Capture the cell that displays the provided text and extract its (X, Y) central coordinate. 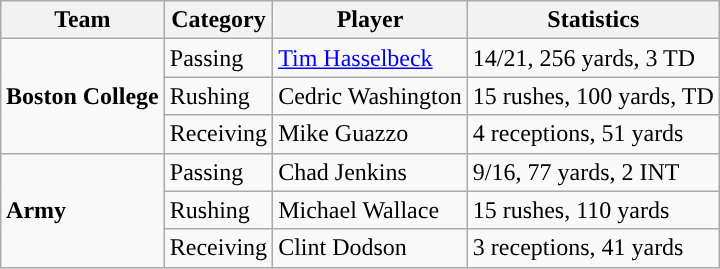
Clint Dodson (370, 248)
Cedric Washington (370, 96)
14/21, 256 yards, 3 TD (593, 58)
4 receptions, 51 yards (593, 134)
15 rushes, 110 yards (593, 210)
Statistics (593, 20)
Boston College (83, 96)
15 rushes, 100 yards, TD (593, 96)
Army (83, 210)
3 receptions, 41 yards (593, 248)
Team (83, 20)
Player (370, 20)
Mike Guazzo (370, 134)
9/16, 77 yards, 2 INT (593, 172)
Chad Jenkins (370, 172)
Michael Wallace (370, 210)
Tim Hasselbeck (370, 58)
Category (218, 20)
